Extract the (X, Y) coordinate from the center of the cell holding the provided text.  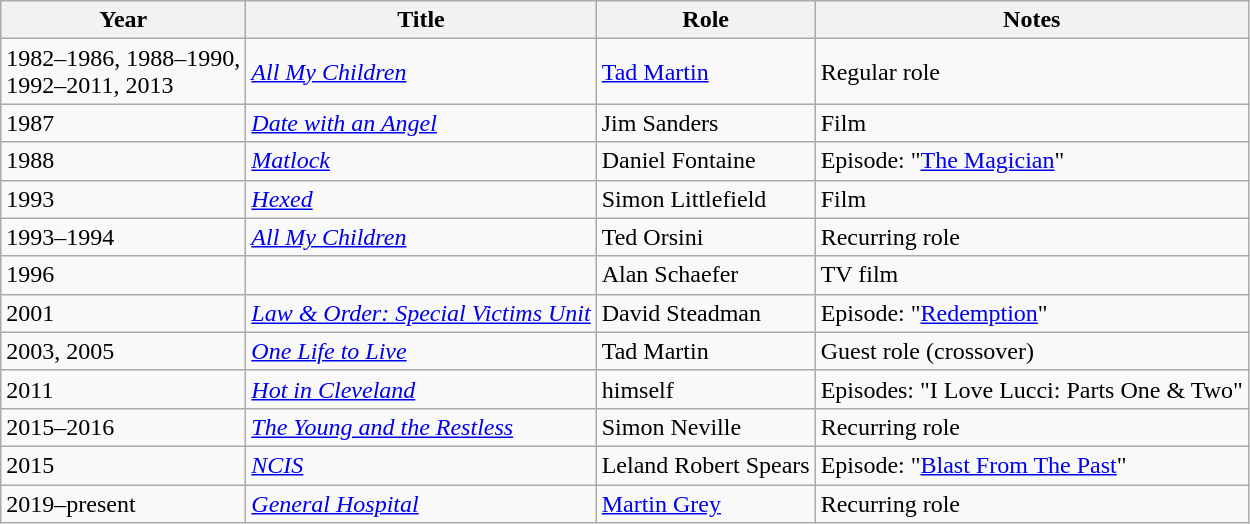
Alan Schaefer (706, 275)
2015 (124, 465)
Simon Littlefield (706, 199)
Law & Order: Special Victims Unit (421, 313)
Daniel Fontaine (706, 161)
General Hospital (421, 503)
Hexed (421, 199)
1982–1986, 1988–1990, 1992–2011, 2013 (124, 72)
1993 (124, 199)
Leland Robert Spears (706, 465)
The Young and the Restless (421, 427)
Ted Orsini (706, 237)
1993–1994 (124, 237)
TV film (1032, 275)
Year (124, 20)
2011 (124, 389)
Martin Grey (706, 503)
David Steadman (706, 313)
One Life to Live (421, 351)
2015–2016 (124, 427)
2003, 2005 (124, 351)
Notes (1032, 20)
himself (706, 389)
2001 (124, 313)
Regular role (1032, 72)
NCIS (421, 465)
Episodes: "I Love Lucci: Parts One & Two" (1032, 389)
Episode: "Redemption" (1032, 313)
Guest role (crossover) (1032, 351)
Date with an Angel (421, 123)
Matlock (421, 161)
Episode: "Blast From The Past" (1032, 465)
1987 (124, 123)
Episode: "The Magician" (1032, 161)
2019–present (124, 503)
Title (421, 20)
1988 (124, 161)
Hot in Cleveland (421, 389)
Jim Sanders (706, 123)
1996 (124, 275)
Role (706, 20)
Simon Neville (706, 427)
